Detect which cell encompasses the target text, then output its [x, y] center coordinate. 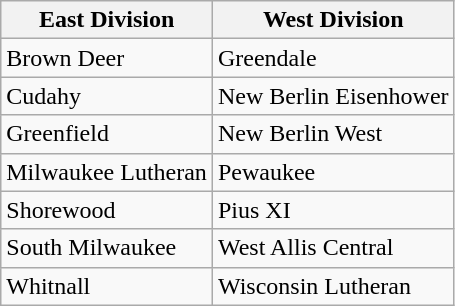
Cudahy [107, 96]
New Berlin West [333, 134]
West Allis Central [333, 248]
Shorewood [107, 210]
West Division [333, 20]
New Berlin Eisenhower [333, 96]
Brown Deer [107, 58]
South Milwaukee [107, 248]
Milwaukee Lutheran [107, 172]
Greendale [333, 58]
Pius XI [333, 210]
Greenfield [107, 134]
East Division [107, 20]
Wisconsin Lutheran [333, 286]
Pewaukee [333, 172]
Whitnall [107, 286]
